Identify which cell holds the provided text, then report its [x, y] central coordinate. 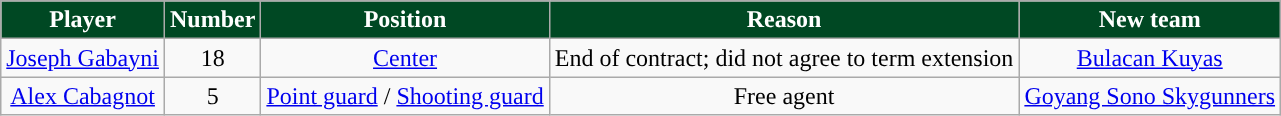
End of contract; did not agree to term extension [784, 58]
New team [1150, 20]
Player [83, 20]
Center [405, 58]
5 [212, 96]
Joseph Gabayni [83, 58]
18 [212, 58]
Free agent [784, 96]
Point guard / Shooting guard [405, 96]
Position [405, 20]
Reason [784, 20]
Goyang Sono Skygunners [1150, 96]
Alex Cabagnot [83, 96]
Bulacan Kuyas [1150, 58]
Number [212, 20]
